Provide the [X, Y] coordinate of the cell's center where the given text is located.  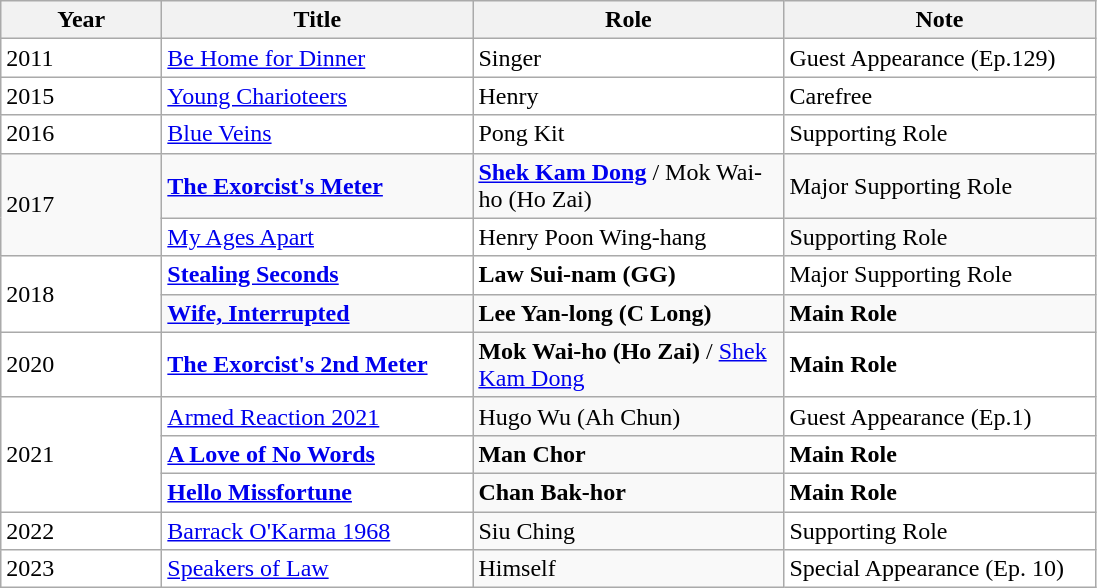
A Love of No Words [318, 454]
Role [628, 20]
2020 [82, 364]
Guest Appearance (Ep.129) [940, 58]
Himself [628, 569]
My Ages Apart [318, 237]
Mok Wai-ho (Ho Zai) / Shek Kam Dong [628, 364]
2015 [82, 96]
2023 [82, 569]
The Exorcist's 2nd Meter [318, 364]
2016 [82, 134]
Year [82, 20]
Carefree [940, 96]
2018 [82, 294]
Siu Ching [628, 531]
Blue Veins [318, 134]
Henry [628, 96]
Lee Yan-long (C Long) [628, 313]
Armed Reaction 2021 [318, 416]
2017 [82, 204]
Barrack O'Karma 1968 [318, 531]
2022 [82, 531]
Chan Bak-hor [628, 492]
2021 [82, 454]
The Exorcist's Meter [318, 186]
Title [318, 20]
Hugo Wu (Ah Chun) [628, 416]
2011 [82, 58]
Law Sui-nam (GG) [628, 275]
Be Home for Dinner [318, 58]
Singer [628, 58]
Young Charioteers [318, 96]
Special Appearance (Ep. 10) [940, 569]
Wife, Interrupted [318, 313]
Pong Kit [628, 134]
Stealing Seconds [318, 275]
Guest Appearance (Ep.1) [940, 416]
Hello Missfortune [318, 492]
Man Chor [628, 454]
Note [940, 20]
Speakers of Law [318, 569]
Shek Kam Dong / Mok Wai-ho (Ho Zai) [628, 186]
Henry Poon Wing-hang [628, 237]
